Find where the given text appears and provide that cell's center as [X, Y] coordinate. 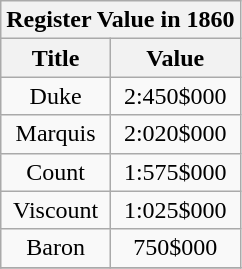
Value [175, 58]
Duke [56, 96]
Baron [56, 248]
Title [56, 58]
750$000 [175, 248]
2:450$000 [175, 96]
2:020$000 [175, 134]
1:575$000 [175, 172]
1:025$000 [175, 210]
Marquis [56, 134]
Count [56, 172]
Viscount [56, 210]
Register Value in 1860 [120, 20]
